From the cell containing the given text, extract its center point as [X, Y] coordinate. 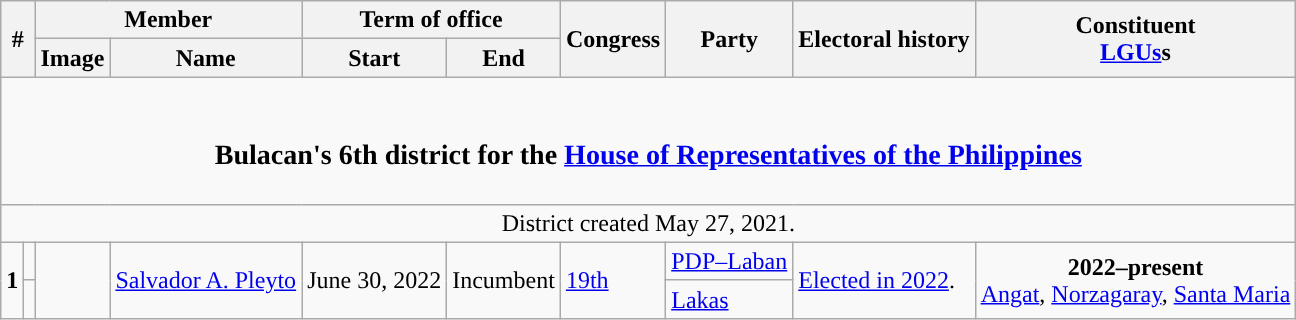
PDP–Laban [730, 261]
Start [374, 58]
1 [12, 280]
Salvador A. Pleyto [206, 280]
Image [72, 58]
ConstituentLGUss [1136, 39]
Bulacan's 6th district for the House of Representatives of the Philippines [648, 140]
End [504, 58]
Congress [612, 39]
2022–presentAngat, Norzagaray, Santa Maria [1136, 280]
Electoral history [884, 39]
Party [730, 39]
Incumbent [504, 280]
District created May 27, 2021. [648, 223]
19th [612, 280]
June 30, 2022 [374, 280]
Elected in 2022. [884, 280]
Term of office [432, 20]
Lakas [730, 299]
Member [168, 20]
Name [206, 58]
# [18, 39]
